Determine the (x, y) coordinate at the center of the cell enclosing the given text.  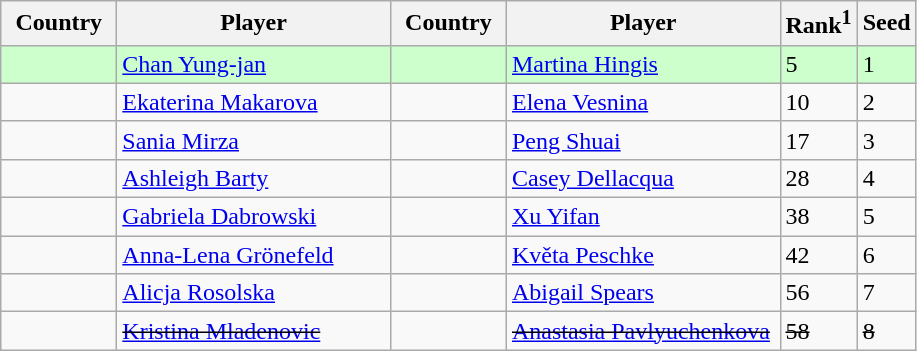
6 (886, 255)
28 (818, 178)
10 (818, 102)
Anna-Lena Grönefeld (254, 255)
Kristina Mladenovic (254, 331)
Květa Peschke (643, 255)
Peng Shuai (643, 140)
58 (818, 331)
Ashleigh Barty (254, 178)
Ekaterina Makarova (254, 102)
Xu Yifan (643, 217)
Rank1 (818, 24)
3 (886, 140)
Martina Hingis (643, 64)
2 (886, 102)
17 (818, 140)
38 (818, 217)
Anastasia Pavlyuchenkova (643, 331)
Sania Mirza (254, 140)
56 (818, 293)
Casey Dellacqua (643, 178)
1 (886, 64)
Elena Vesnina (643, 102)
Seed (886, 24)
Alicja Rosolska (254, 293)
42 (818, 255)
Gabriela Dabrowski (254, 217)
8 (886, 331)
4 (886, 178)
Chan Yung-jan (254, 64)
Abigail Spears (643, 293)
7 (886, 293)
